Search for the cell housing the specified text and yield its [x, y] center coordinate. 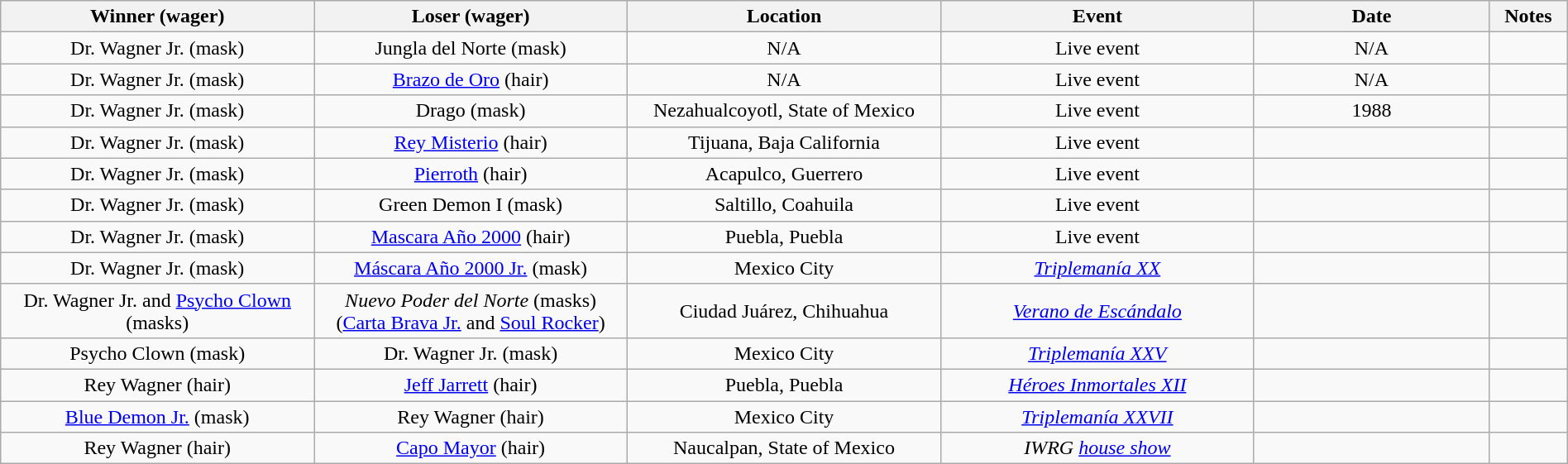
Location [784, 17]
Blue Demon Jr. (mask) [157, 416]
Winner (wager) [157, 17]
Ciudad Juárez, Chihuahua [784, 311]
Green Demon I (mask) [471, 205]
Notes [1528, 17]
IWRG house show [1097, 448]
Loser (wager) [471, 17]
Triplemanía XXV [1097, 353]
Pierroth (hair) [471, 174]
Date [1371, 17]
Verano de Escándalo [1097, 311]
Brazo de Oro (hair) [471, 79]
Triplemanía XXVII [1097, 416]
Triplemanía XX [1097, 268]
Tijuana, Baja California [784, 142]
Rey Misterio (hair) [471, 142]
Drago (mask) [471, 111]
Jeff Jarrett (hair) [471, 385]
Acapulco, Guerrero [784, 174]
Nezahualcoyotl, State of Mexico [784, 111]
Capo Mayor (hair) [471, 448]
Máscara Año 2000 Jr. (mask) [471, 268]
Dr. Wagner Jr. and Psycho Clown (masks) [157, 311]
Nuevo Poder del Norte (masks)(Carta Brava Jr. and Soul Rocker) [471, 311]
Psycho Clown (mask) [157, 353]
Jungla del Norte (mask) [471, 48]
Naucalpan, State of Mexico [784, 448]
Saltillo, Coahuila [784, 205]
Event [1097, 17]
Mascara Año 2000 (hair) [471, 237]
1988 [1371, 111]
Héroes Inmortales XII [1097, 385]
